Pinpoint the cell where the given text exists, returning its [x, y] midpoint coordinate. 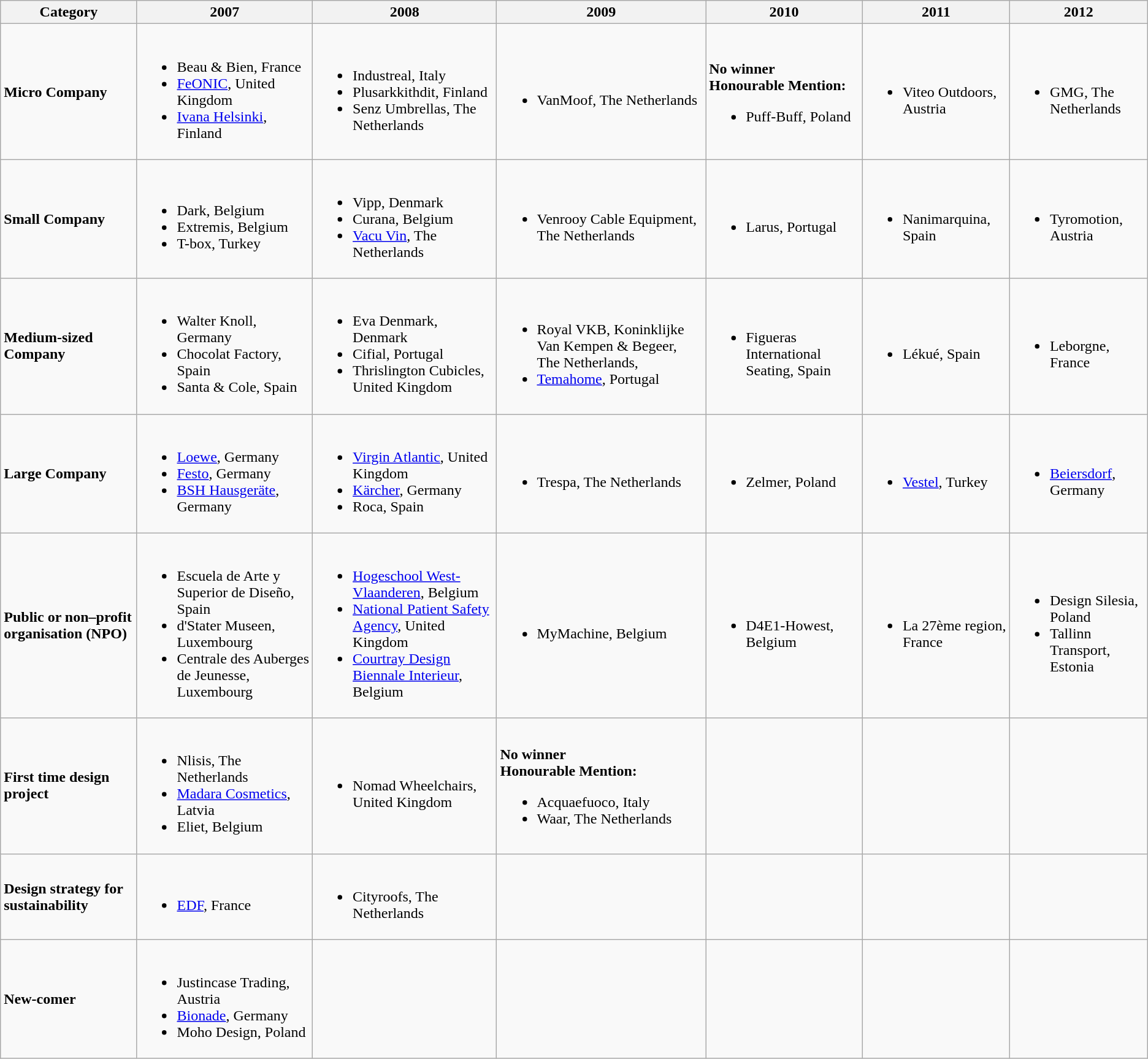
Leborgne, France [1078, 346]
Category [69, 12]
New-comer [69, 999]
Dark, BelgiumExtremis, BelgiumT-box, Turkey [224, 219]
2007 [224, 12]
Venrooy Cable Equipment, The Netherlands [601, 219]
2011 [936, 12]
2010 [784, 12]
Tyromotion, Austria [1078, 219]
Lékué, Spain [936, 346]
Design Silesia, PolandTallinn Transport, Estonia [1078, 625]
No winner Honourable Mention:Acquaefuoco, ItalyWaar, The Netherlands [601, 786]
Design strategy for sustainability [69, 897]
Large Company [69, 473]
2008 [405, 12]
Cityroofs, The Netherlands [405, 897]
Walter Knoll, GermanyChocolat Factory, SpainSanta & Cole, Spain [224, 346]
Medium-sized Company [69, 346]
Nomad Wheelchairs, United Kingdom [405, 786]
No winner Honourable Mention:Puff-Buff, Poland [784, 92]
First time design project [69, 786]
Nanimarquina, Spain [936, 219]
Royal VKB, Koninklijke Van Kempen & Begeer, The Netherlands,Temahome, Portugal [601, 346]
Virgin Atlantic, United KingdomKärcher, GermanyRoca, Spain [405, 473]
Hogeschool West-Vlaanderen, BelgiumNational Patient Safety Agency, United KingdomCourtray Design Biennale Interieur, Belgium [405, 625]
MyMachine, Belgium [601, 625]
La 27ème region, France [936, 625]
Eva Denmark, DenmarkCifial, PortugalThrislington Cubicles, United Kingdom [405, 346]
Public or non–profit organisation (NPO) [69, 625]
EDF, France [224, 897]
Small Company [69, 219]
2009 [601, 12]
Vipp, DenmarkCurana, BelgiumVacu Vin, The Netherlands [405, 219]
Beau & Bien, FranceFeONIC, United KingdomIvana Helsinki, Finland [224, 92]
Escuela de Arte y Superior de Diseño, Spaind'Stater Museen, LuxembourgCentrale des Auberges de Jeunesse, Luxembourg [224, 625]
Larus, Portugal [784, 219]
GMG, The Netherlands [1078, 92]
Micro Company [69, 92]
Trespa, The Netherlands [601, 473]
Vestel, Turkey [936, 473]
2012 [1078, 12]
Zelmer, Poland [784, 473]
D4E1-Howest, Belgium [784, 625]
Viteo Outdoors, Austria [936, 92]
Industreal, ItalyPlusarkkithdit, FinlandSenz Umbrellas, The Netherlands [405, 92]
Justincase Trading, AustriaBionade, GermanyMoho Design, Poland [224, 999]
Loewe, GermanyFesto, GermanyBSH Hausgeräte, Germany [224, 473]
Figueras International Seating, Spain [784, 346]
Nlisis, The NetherlandsMadara Cosmetics, LatviaEliet, Belgium [224, 786]
VanMoof, The Netherlands [601, 92]
Beiersdorf, Germany [1078, 473]
